Find where the given text appears and provide that cell's center as (x, y) coordinate. 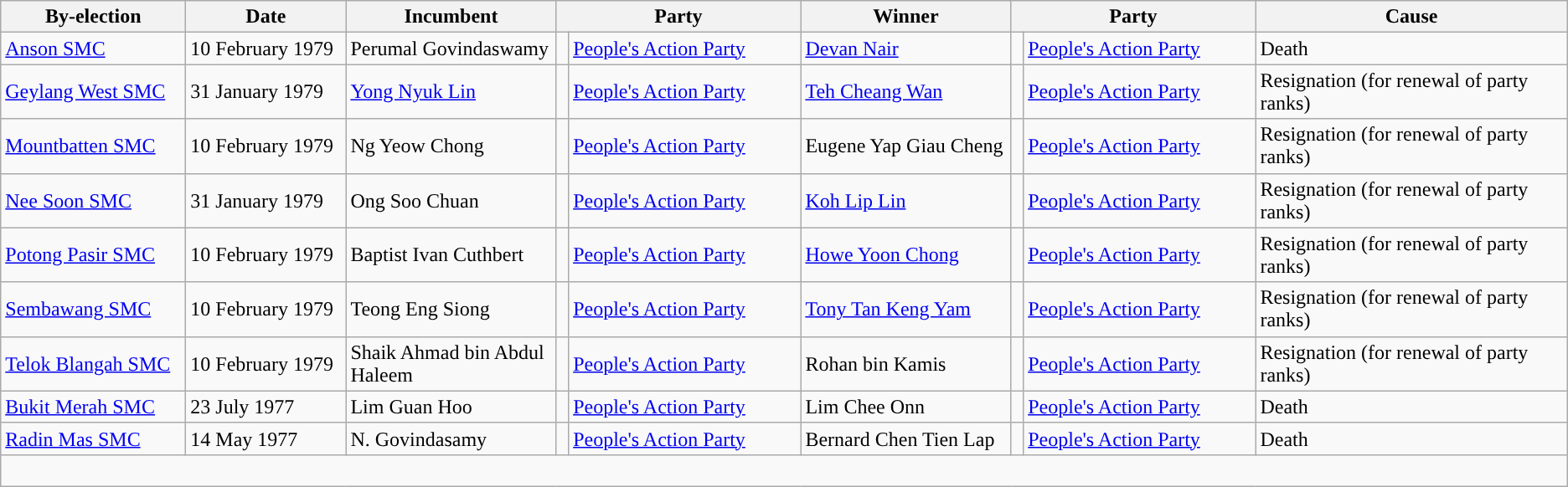
N. Govindasamy (451, 438)
Bernard Chen Tien Lap (906, 438)
Tony Tan Keng Yam (906, 310)
Winner (906, 17)
Bukit Merah SMC (94, 407)
Nee Soon SMC (94, 201)
Baptist Ivan Cuthbert (451, 254)
Radin Mas SMC (94, 438)
Eugene Yap Giau Cheng (906, 146)
Mountbatten SMC (94, 146)
Lim Chee Onn (906, 407)
14 May 1977 (266, 438)
Lim Guan Hoo (451, 407)
By-election (94, 17)
Anson SMC (94, 49)
Teong Eng Siong (451, 310)
Koh Lip Lin (906, 201)
Geylang West SMC (94, 92)
Ong Soo Chuan (451, 201)
Potong Pasir SMC (94, 254)
Perumal Govindaswamy (451, 49)
Incumbent (451, 17)
Yong Nyuk Lin (451, 92)
Rohan bin Kamis (906, 363)
Shaik Ahmad bin Abdul Haleem (451, 363)
Sembawang SMC (94, 310)
Teh Cheang Wan (906, 92)
Date (266, 17)
23 July 1977 (266, 407)
Devan Nair (906, 49)
Telok Blangah SMC (94, 363)
Howe Yoon Chong (906, 254)
Cause (1411, 17)
Ng Yeow Chong (451, 146)
